Search for the cell housing the specified text and yield its (x, y) center coordinate. 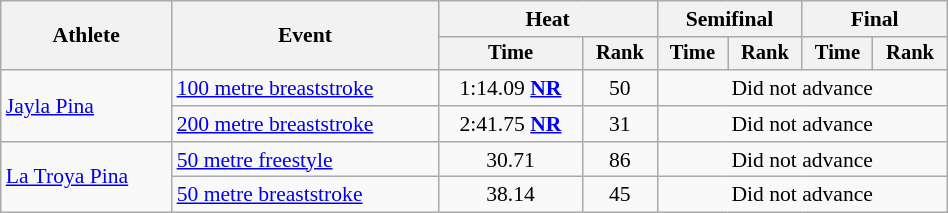
Heat (548, 19)
50 metre freestyle (306, 160)
86 (620, 160)
100 metre breaststroke (306, 88)
38.14 (510, 195)
50 (620, 88)
200 metre breaststroke (306, 124)
50 metre breaststroke (306, 195)
Final (874, 19)
31 (620, 124)
Jayla Pina (86, 106)
1:14.09 NR (510, 88)
Semifinal (730, 19)
La Troya Pina (86, 178)
2:41.75 NR (510, 124)
Event (306, 36)
45 (620, 195)
30.71 (510, 160)
Athlete (86, 36)
